Extract the [x, y] coordinate from the center of the cell holding the provided text.  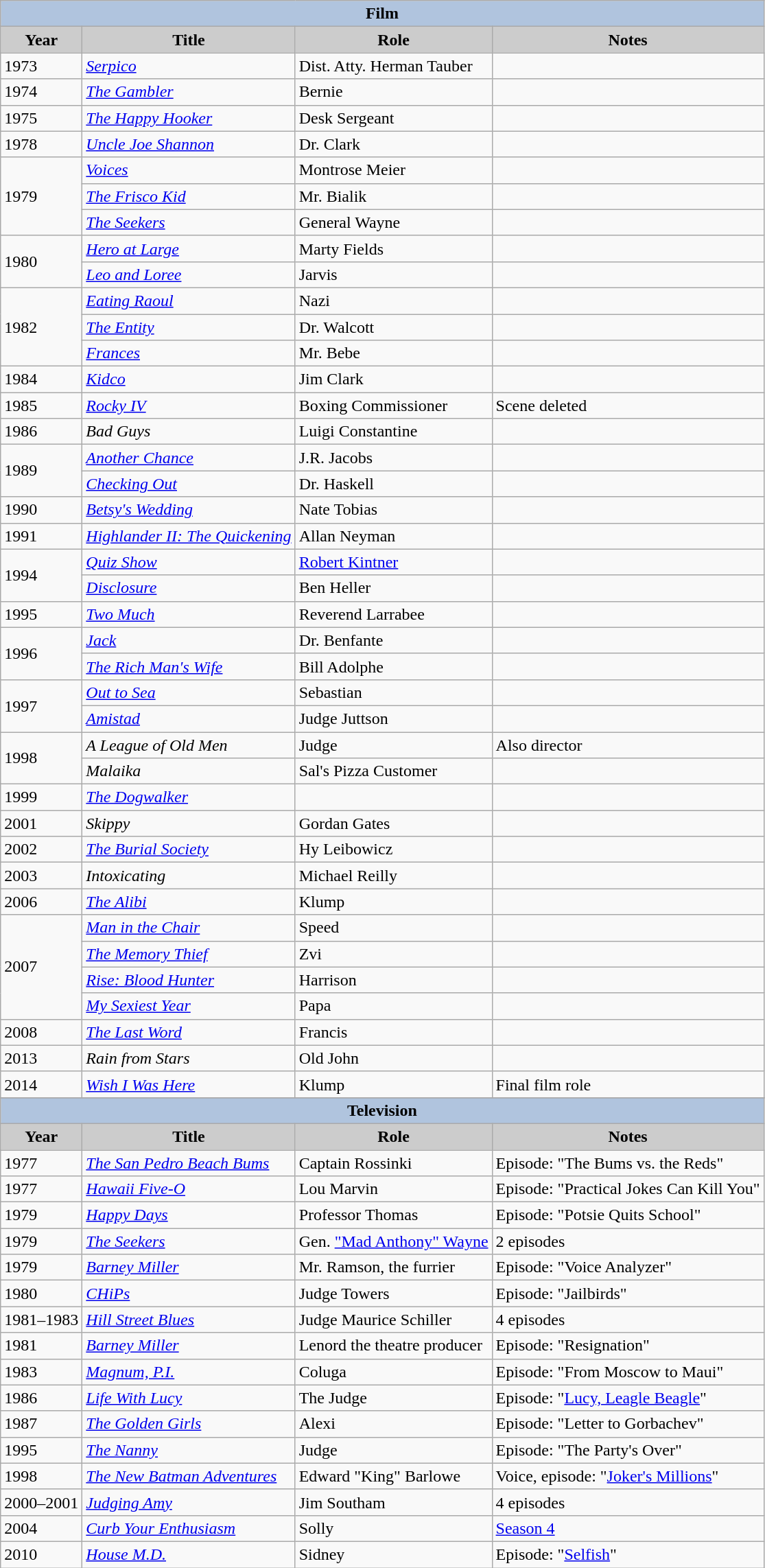
Harrison [394, 980]
The Last Word [189, 1032]
The Memory Thief [189, 954]
The Rich Man's Wife [189, 666]
Checking Out [189, 484]
Skippy [189, 823]
1991 [41, 536]
2 episodes [628, 1241]
Hy Leibowicz [394, 850]
Episode: "From Moscow to Maui" [628, 1372]
The San Pedro Beach Bums [189, 1163]
Dr. Clark [394, 144]
Malaika [189, 771]
1994 [41, 575]
The Gambler [189, 92]
2001 [41, 823]
1982 [41, 327]
Life With Lucy [189, 1398]
Hawaii Five-O [189, 1189]
Judge Maurice Schiller [394, 1320]
1985 [41, 406]
Rise: Blood Hunter [189, 980]
1973 [41, 66]
Jim Southam [394, 1502]
Rocky IV [189, 406]
Season 4 [628, 1528]
Television [382, 1110]
Out to Sea [189, 692]
1981–1983 [41, 1320]
Intoxicating [189, 876]
Papa [394, 1006]
2007 [41, 967]
2006 [41, 902]
Dist. Atty. Herman Tauber [394, 66]
Alexi [394, 1424]
Lenord the theatre producer [394, 1346]
1978 [41, 144]
Allan Neyman [394, 536]
Also director [628, 745]
Luigi Constantine [394, 432]
A League of Old Men [189, 745]
2014 [41, 1084]
1990 [41, 510]
J.R. Jacobs [394, 458]
Episode: "The Bums vs. the Reds" [628, 1163]
Episode: "Letter to Gorbachev" [628, 1424]
Man in the Chair [189, 928]
Zvi [394, 954]
Scene deleted [628, 406]
1984 [41, 379]
Episode: "Lucy, Leagle Beagle" [628, 1398]
The Entity [189, 327]
2010 [41, 1554]
Edward "King" Barlowe [394, 1476]
CHiPs [189, 1294]
Judge Towers [394, 1294]
1996 [41, 653]
The New Batman Adventures [189, 1476]
Michael Reilly [394, 876]
Hill Street Blues [189, 1320]
Dr. Benfante [394, 640]
1997 [41, 705]
Solly [394, 1528]
Episode: "Practical Jokes Can Kill You" [628, 1189]
Captain Rossinki [394, 1163]
Jack [189, 640]
Sidney [394, 1554]
Episode: "Resignation" [628, 1346]
Reverend Larrabee [394, 614]
Professor Thomas [394, 1215]
The Nanny [189, 1450]
Jarvis [394, 274]
Judge Juttson [394, 718]
1974 [41, 92]
Disclosure [189, 588]
Montrose Meier [394, 170]
Marty Fields [394, 248]
Happy Days [189, 1215]
Sal's Pizza Customer [394, 771]
The Alibi [189, 902]
Coluga [394, 1372]
Eating Raoul [189, 301]
Rain from Stars [189, 1058]
2000–2001 [41, 1502]
House M.D. [189, 1554]
Nate Tobias [394, 510]
Judging Amy [189, 1502]
Final film role [628, 1084]
2013 [41, 1058]
Sebastian [394, 692]
Boxing Commissioner [394, 406]
The Dogwalker [189, 797]
Two Much [189, 614]
Old John [394, 1058]
The Happy Hooker [189, 118]
1983 [41, 1372]
Film [382, 14]
Curb Your Enthusiasm [189, 1528]
Episode: "Selfish" [628, 1554]
Dr. Haskell [394, 484]
Bernie [394, 92]
Jim Clark [394, 379]
1989 [41, 471]
My Sexiest Year [189, 1006]
Serpico [189, 66]
Voices [189, 170]
Bad Guys [189, 432]
Nazi [394, 301]
Bill Adolphe [394, 666]
Dr. Walcott [394, 327]
The Frisco Kid [189, 196]
Highlander II: The Quickening [189, 536]
Ben Heller [394, 588]
Voice, episode: "Joker's Millions" [628, 1476]
Hero at Large [189, 248]
Gen. "Mad Anthony" Wayne [394, 1241]
Mr. Bialik [394, 196]
Uncle Joe Shannon [189, 144]
Lou Marvin [394, 1189]
Betsy's Wedding [189, 510]
1981 [41, 1346]
1999 [41, 797]
Leo and Loree [189, 274]
Mr. Ramson, the furrier [394, 1267]
The Burial Society [189, 850]
Episode: "Jailbirds" [628, 1294]
2002 [41, 850]
Magnum, P.I. [189, 1372]
Robert Kintner [394, 562]
Episode: "The Party's Over" [628, 1450]
Francis [394, 1032]
Frances [189, 353]
Amistad [189, 718]
Quiz Show [189, 562]
2003 [41, 876]
1975 [41, 118]
Episode: "Potsie Quits School" [628, 1215]
General Wayne [394, 222]
Mr. Bebe [394, 353]
1987 [41, 1424]
2004 [41, 1528]
Wish I Was Here [189, 1084]
The Golden Girls [189, 1424]
Kidco [189, 379]
Desk Sergeant [394, 118]
Speed [394, 928]
2008 [41, 1032]
Another Chance [189, 458]
The Judge [394, 1398]
Episode: "Voice Analyzer" [628, 1267]
Gordan Gates [394, 823]
